Search for the cell housing the specified text and yield its [x, y] center coordinate. 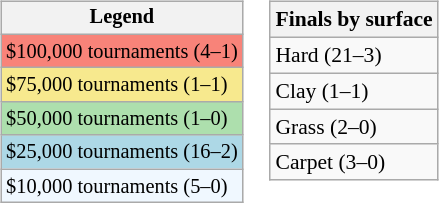
Clay (1–1) [354, 91]
$50,000 tournaments (1–0) [122, 119]
Hard (21–3) [354, 55]
Finals by surface [354, 20]
$75,000 tournaments (1–1) [122, 85]
Carpet (3–0) [354, 162]
Grass (2–0) [354, 127]
$10,000 tournaments (5–0) [122, 186]
$100,000 tournaments (4–1) [122, 51]
Legend [122, 18]
$25,000 tournaments (16–2) [122, 152]
